Pinpoint the cell where the given text exists, returning its [X, Y] midpoint coordinate. 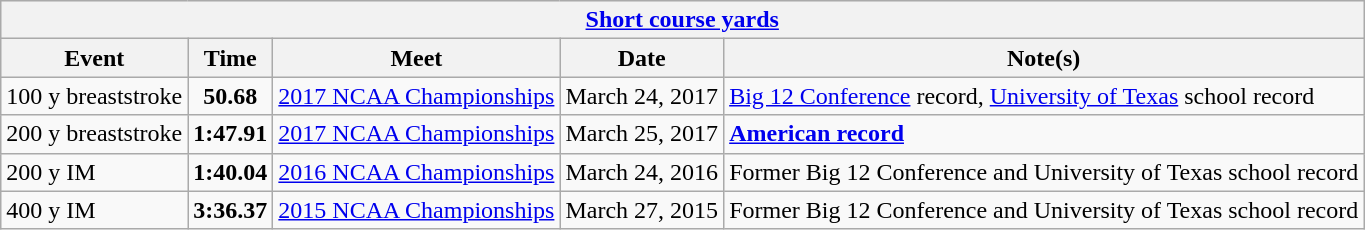
March 24, 2017 [642, 96]
March 27, 2015 [642, 210]
100 y breaststroke [94, 96]
400 y IM [94, 210]
Big 12 Conference record, University of Texas school record [1044, 96]
Short course yards [682, 20]
200 y breaststroke [94, 134]
March 24, 2016 [642, 172]
Note(s) [1044, 58]
1:40.04 [230, 172]
Time [230, 58]
50.68 [230, 96]
1:47.91 [230, 134]
2015 NCAA Championships [416, 210]
American record [1044, 134]
2016 NCAA Championships [416, 172]
Event [94, 58]
Date [642, 58]
3:36.37 [230, 210]
March 25, 2017 [642, 134]
200 y IM [94, 172]
Meet [416, 58]
